Output the (X, Y) coordinate of the center of the cell containing the given text.  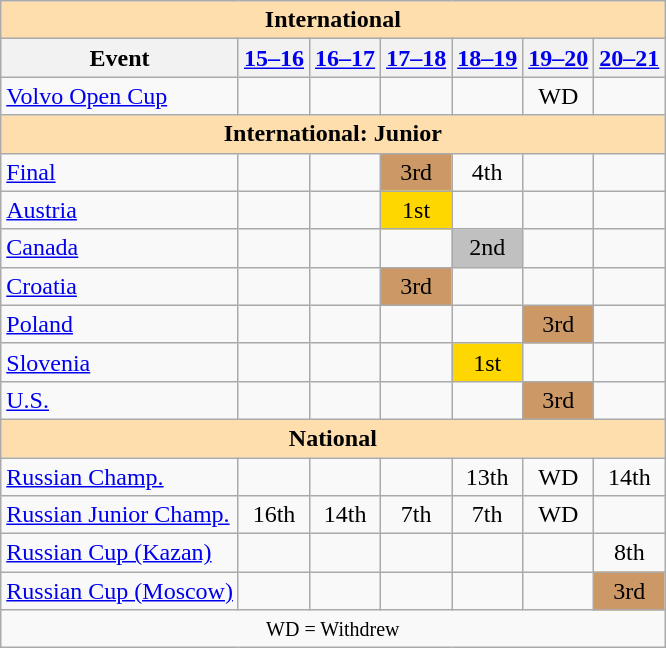
Volvo Open Cup (120, 96)
Russian Cup (Moscow) (120, 591)
17–18 (416, 58)
International (333, 20)
4th (488, 172)
Croatia (120, 286)
Russian Champ. (120, 477)
National (333, 438)
8th (630, 553)
19–20 (558, 58)
20–21 (630, 58)
Slovenia (120, 362)
Event (120, 58)
Canada (120, 248)
WD = Withdrew (333, 629)
Poland (120, 324)
18–19 (488, 58)
16th (274, 515)
13th (488, 477)
2nd (488, 248)
15–16 (274, 58)
Russian Cup (Kazan) (120, 553)
16–17 (346, 58)
U.S. (120, 400)
Final (120, 172)
International: Junior (333, 134)
Russian Junior Champ. (120, 515)
Austria (120, 210)
